Capture the cell that displays the provided text and extract its [x, y] central coordinate. 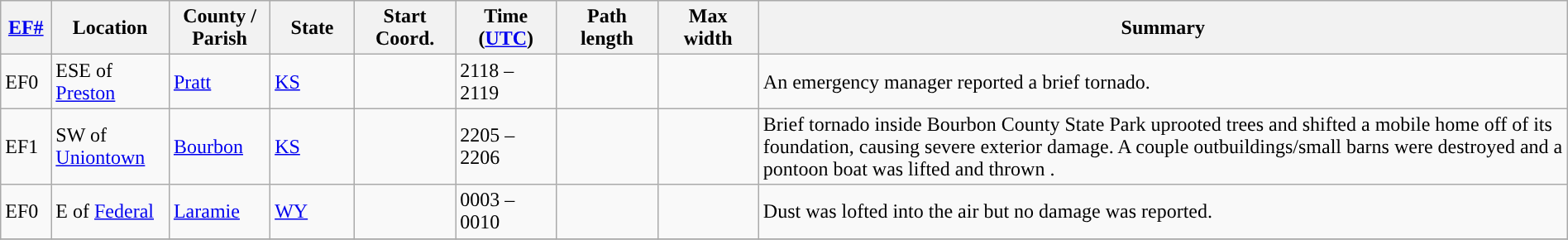
2205 – 2206 [506, 146]
Summary [1163, 28]
Pratt [219, 81]
Location [111, 28]
County / Parish [219, 28]
EF1 [26, 146]
E of Federal [111, 212]
Start Coord. [404, 28]
Max width [708, 28]
SW of Uniontown [111, 146]
Dust was lofted into the air but no damage was reported. [1163, 212]
State [313, 28]
Laramie [219, 212]
Bourbon [219, 146]
0003 – 0010 [506, 212]
An emergency manager reported a brief tornado. [1163, 81]
2118 – 2119 [506, 81]
EF# [26, 28]
Path length [607, 28]
WY [313, 212]
Time (UTC) [506, 28]
ESE of Preston [111, 81]
